Capture the cell that displays the provided text and extract its [x, y] central coordinate. 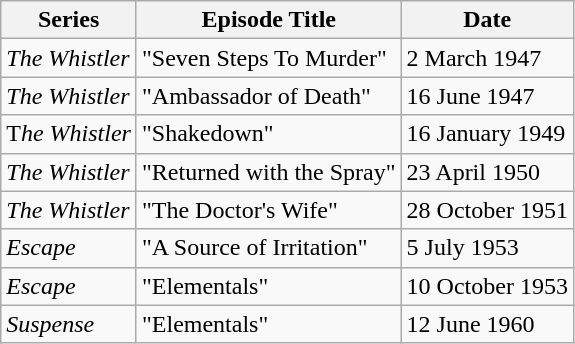
"A Source of Irritation" [268, 248]
2 March 1947 [487, 58]
28 October 1951 [487, 210]
"Ambassador of Death" [268, 96]
Series [69, 20]
"Seven Steps To Murder" [268, 58]
10 October 1953 [487, 286]
"Returned with the Spray" [268, 172]
16 June 1947 [487, 96]
"Shakedown" [268, 134]
23 April 1950 [487, 172]
Episode Title [268, 20]
12 June 1960 [487, 324]
Suspense [69, 324]
"The Doctor's Wife" [268, 210]
Date [487, 20]
16 January 1949 [487, 134]
5 July 1953 [487, 248]
